Locate the cell with the specified text and output its [X, Y] center coordinate. 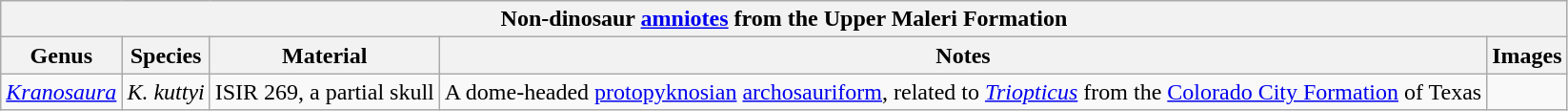
Species [166, 55]
Notes [962, 55]
A dome-headed protopyknosian archosauriform, related to Triopticus from the Colorado City Formation of Texas [962, 92]
Non-dinosaur amniotes from the Upper Maleri Formation [784, 19]
K. kuttyi [166, 92]
Kranosaura [61, 92]
Genus [61, 55]
ISIR 269, a partial skull [324, 92]
Images [1527, 55]
Material [324, 55]
